Extract the (X, Y) coordinate from the center of the cell holding the provided text.  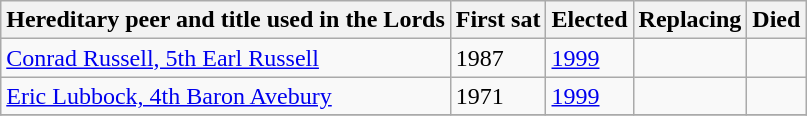
1971 (498, 96)
Elected (590, 20)
First sat (498, 20)
Conrad Russell, 5th Earl Russell (226, 58)
Eric Lubbock, 4th Baron Avebury (226, 96)
Replacing (690, 20)
1987 (498, 58)
Died (776, 20)
Hereditary peer and title used in the Lords (226, 20)
